For the text-containing cell, return its midpoint in [X, Y] coordinate format. 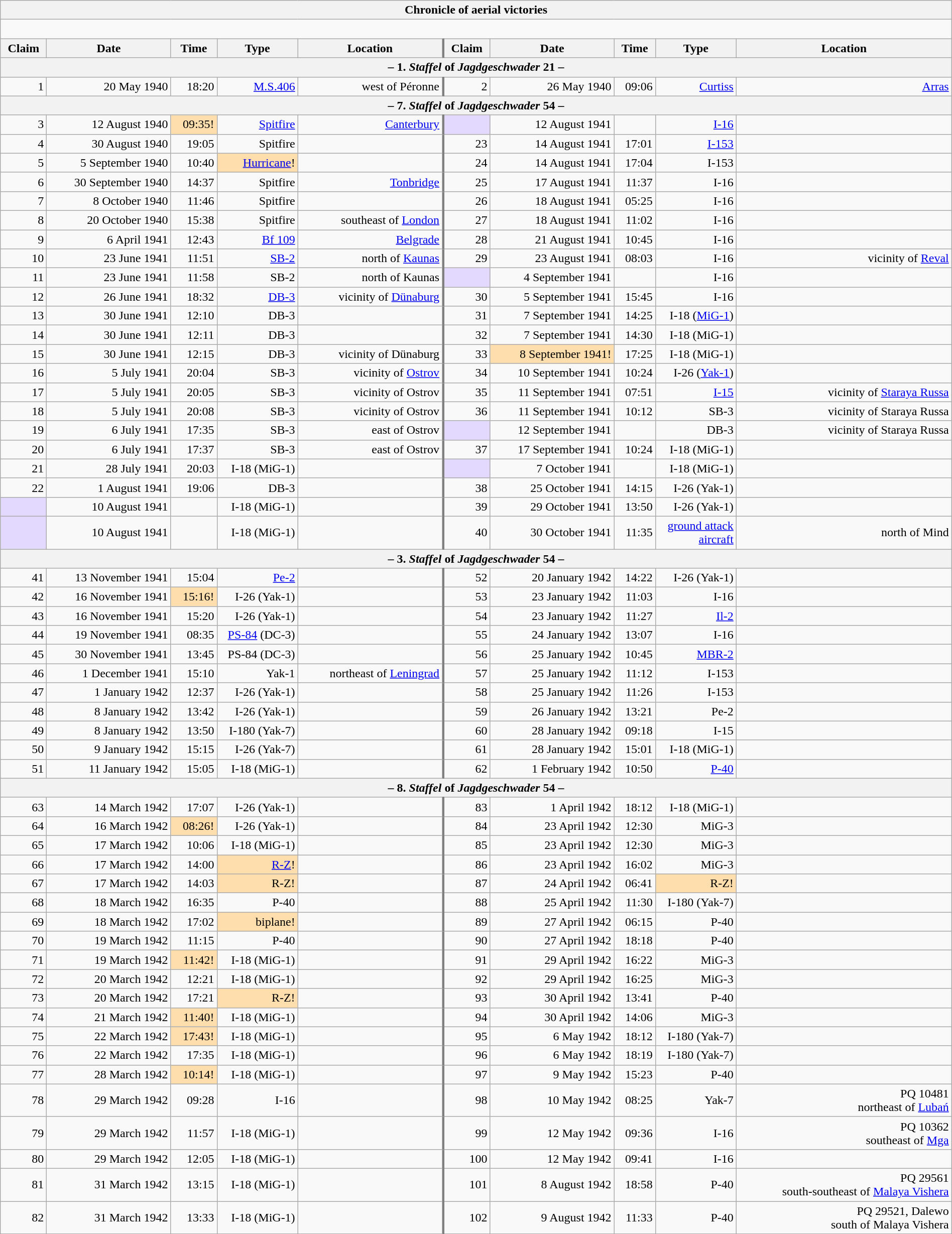
14:22 [635, 578]
11:37 [635, 182]
76 [24, 1055]
15:45 [635, 297]
15:04 [194, 578]
12:11 [194, 335]
16 March 1942 [108, 826]
46 [24, 673]
94 [466, 1017]
57 [466, 673]
Arras [844, 86]
56 [466, 654]
17:37 [194, 449]
17 August 1941 [552, 182]
5 September 1941 [552, 297]
09:36 [635, 1133]
34 [466, 373]
25 April 1942 [552, 903]
89 [466, 922]
14 March 1942 [108, 807]
31 [466, 316]
20:04 [194, 373]
21 [24, 468]
14:03 [194, 884]
08:25 [635, 1100]
16 [24, 373]
north of Mind [844, 532]
15:10 [194, 673]
Bf 109 [257, 239]
12:21 [194, 979]
52 [466, 578]
west of Péronne [371, 86]
20 January 1942 [552, 578]
83 [466, 807]
vicinity of Reval [844, 259]
1 January 1942 [108, 692]
45 [24, 654]
88 [466, 903]
19:05 [194, 144]
18:20 [194, 86]
15 [24, 354]
Belgrade [371, 239]
15:38 [194, 220]
14:25 [635, 316]
15:05 [194, 769]
63 [24, 807]
11:33 [635, 1217]
11 [24, 278]
80 [24, 1159]
84 [466, 826]
5 September 1940 [108, 163]
20:03 [194, 468]
PQ 29521, Dalewo south of Malaya Vishera [844, 1217]
74 [24, 1017]
49 [24, 730]
60 [466, 730]
14:15 [635, 487]
44 [24, 635]
66 [24, 864]
35 [466, 392]
26 [466, 201]
27 [466, 220]
10:50 [635, 769]
28 July 1941 [108, 468]
87 [466, 884]
90 [466, 941]
25 [466, 182]
10:14! [194, 1074]
26 June 1941 [108, 297]
12:05 [194, 1159]
Chronicle of aerial victories [476, 10]
68 [24, 903]
25 October 1941 [552, 487]
8 October 1940 [108, 201]
55 [466, 635]
northeast of Leningrad [371, 673]
9 [24, 239]
12 [24, 297]
11:35 [635, 532]
17:21 [194, 998]
5 [24, 163]
07:51 [635, 392]
17 September 1941 [552, 449]
29 [466, 259]
PQ 29561 south-southeast of Malaya Vishera [844, 1185]
10:40 [194, 163]
11 January 1942 [108, 769]
08:35 [194, 635]
13:41 [635, 998]
20:08 [194, 411]
79 [24, 1133]
4 September 1941 [552, 278]
12 September 1941 [552, 430]
17:43! [194, 1036]
54 [466, 616]
09:35! [194, 125]
8 August 1942 [552, 1185]
12 August 1941 [552, 125]
11:57 [194, 1133]
41 [24, 578]
12 August 1940 [108, 125]
48 [24, 711]
06:41 [635, 884]
11:51 [194, 259]
37 [466, 449]
08:03 [635, 259]
11:27 [635, 616]
Tonbridge [371, 182]
32 [466, 335]
17:04 [635, 163]
85 [466, 845]
81 [24, 1185]
26 May 1940 [552, 86]
18:18 [635, 941]
12:15 [194, 354]
10 [24, 259]
42 [24, 597]
50 [24, 750]
13 [24, 316]
10:12 [635, 411]
southeast of London [371, 220]
17:01 [635, 144]
19 [24, 430]
30 October 1941 [552, 532]
33 [466, 354]
17:02 [194, 922]
Yak-1 [257, 673]
43 [24, 616]
101 [466, 1185]
73 [24, 998]
100 [466, 1159]
06:15 [635, 922]
16:25 [635, 979]
70 [24, 941]
10 September 1941 [552, 373]
11:40! [194, 1017]
18:19 [635, 1055]
M.S.406 [257, 86]
13:21 [635, 711]
09:28 [194, 1100]
– 8. Staffel of Jagdgeschwader 54 – [476, 788]
30 August 1940 [108, 144]
– 3. Staffel of Jagdgeschwader 54 – [476, 559]
12:10 [194, 316]
17 [24, 392]
20 October 1940 [108, 220]
09:18 [635, 730]
11:58 [194, 278]
59 [466, 711]
20 May 1940 [108, 86]
13:42 [194, 711]
15:23 [635, 1074]
11:15 [194, 941]
13:33 [194, 1217]
53 [466, 597]
9 May 1942 [552, 1074]
05:25 [635, 201]
4 [24, 144]
08:26! [194, 826]
8 September 1941! [552, 354]
23 August 1941 [552, 259]
14:00 [194, 864]
13:15 [194, 1185]
09:06 [635, 86]
09:41 [635, 1159]
12:37 [194, 692]
20 [24, 449]
11:26 [635, 692]
15:20 [194, 616]
3 [24, 125]
17:25 [635, 354]
77 [24, 1074]
22 [24, 487]
10 May 1942 [552, 1100]
9 January 1942 [108, 750]
13 November 1941 [108, 578]
15:15 [194, 750]
99 [466, 1133]
6 April 1941 [108, 239]
10:06 [194, 845]
102 [466, 1217]
8 [24, 220]
2 [466, 86]
11:12 [635, 673]
18:58 [635, 1185]
30 [466, 297]
61 [466, 750]
40 [466, 532]
14:30 [635, 335]
16:02 [635, 864]
28 [466, 239]
51 [24, 769]
1 April 1942 [552, 807]
58 [466, 692]
23 [466, 144]
18 [24, 411]
13:07 [635, 635]
16:22 [635, 960]
21 March 1942 [108, 1017]
65 [24, 845]
– 7. Staffel of Jagdgeschwader 54 – [476, 105]
18:32 [194, 297]
98 [466, 1100]
47 [24, 692]
11:42! [194, 960]
29 October 1941 [552, 507]
86 [466, 864]
13:45 [194, 654]
9 August 1942 [552, 1217]
ground attack aircraft [696, 532]
6 [24, 182]
75 [24, 1036]
MBR-2 [696, 654]
14:37 [194, 182]
24 [466, 163]
I-26 (Yak-7) [257, 750]
82 [24, 1217]
1 February 1942 [552, 769]
11:30 [635, 903]
78 [24, 1100]
20:05 [194, 392]
Yak-7 [696, 1100]
– 1. Staffel of Jagdgeschwader 21 – [476, 67]
39 [466, 507]
30 September 1940 [108, 182]
1 [24, 86]
62 [466, 769]
17:07 [194, 807]
15:16! [194, 597]
67 [24, 884]
Canterbury [371, 125]
26 January 1942 [552, 711]
28 March 1942 [108, 1074]
Il-2 [696, 616]
21 August 1941 [552, 239]
24 January 1942 [552, 635]
69 [24, 922]
30 November 1941 [108, 654]
16:35 [194, 903]
1 August 1941 [108, 487]
93 [466, 998]
38 [466, 487]
7 October 1941 [552, 468]
91 [466, 960]
72 [24, 979]
36 [466, 411]
biplane! [257, 922]
11:03 [635, 597]
PQ 10481 northeast of Lubań [844, 1100]
14 [24, 335]
7 [24, 201]
19 November 1941 [108, 635]
Curtiss [696, 86]
64 [24, 826]
Hurricane! [257, 163]
12:43 [194, 239]
14:06 [635, 1017]
71 [24, 960]
1 December 1941 [108, 673]
11:46 [194, 201]
19:06 [194, 487]
15:01 [635, 750]
92 [466, 979]
97 [466, 1074]
96 [466, 1055]
95 [466, 1036]
11:02 [635, 220]
24 April 1942 [552, 884]
PQ 10362 southeast of Mga [844, 1133]
